For the text-containing cell, return its midpoint in [X, Y] coordinate format. 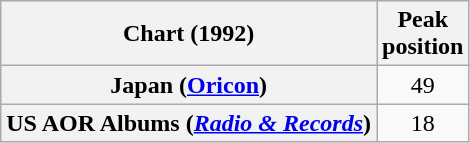
US AOR Albums (Radio & Records) [189, 123]
Chart (1992) [189, 34]
18 [423, 123]
Japan (Oricon) [189, 85]
49 [423, 85]
Peakposition [423, 34]
